From the cell containing the given text, extract its center point as [x, y] coordinate. 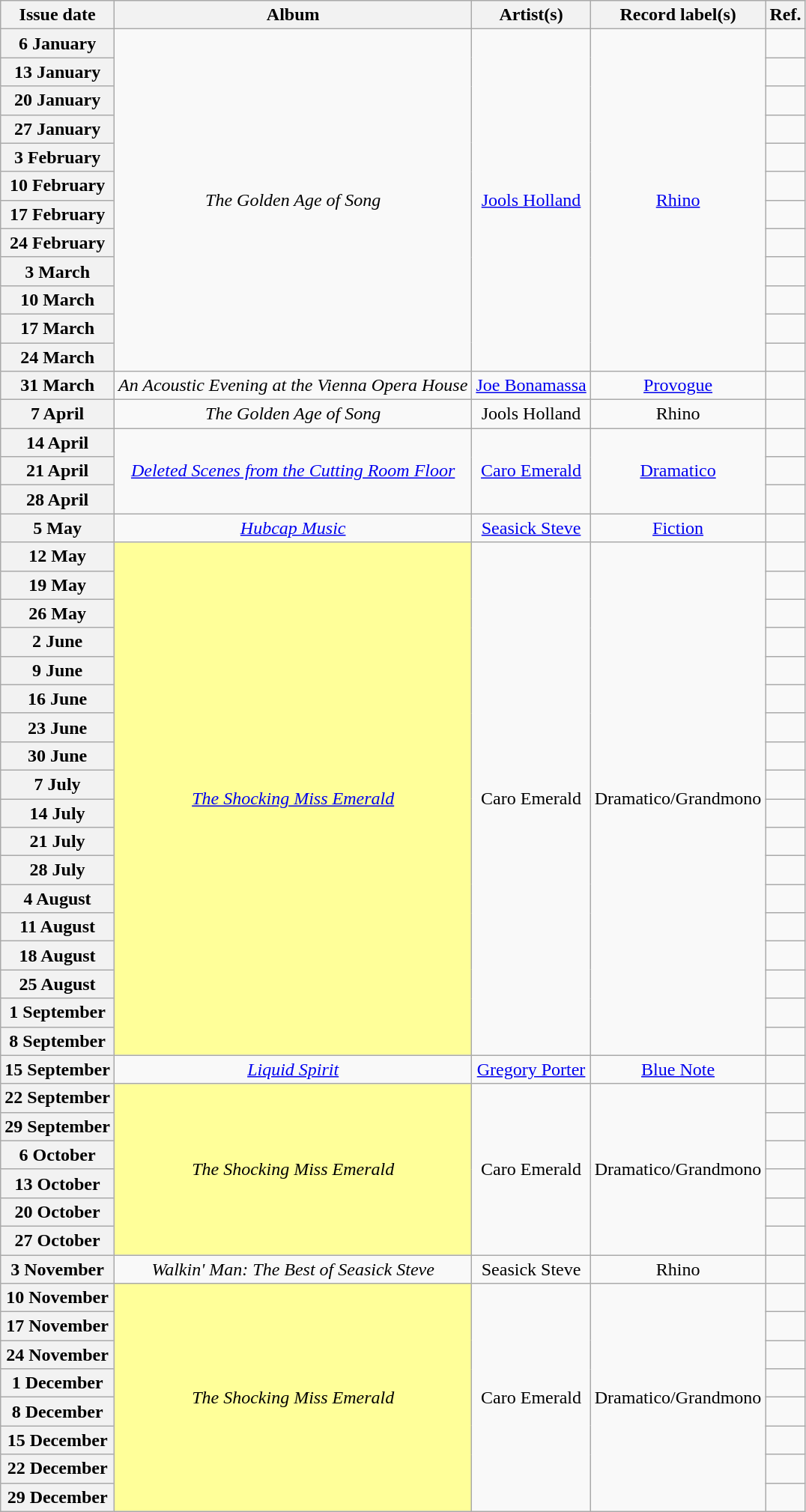
3 February [58, 157]
17 March [58, 328]
22 December [58, 1469]
27 October [58, 1240]
18 August [58, 956]
20 January [58, 100]
25 August [58, 984]
Ref. [785, 15]
6 October [58, 1155]
Deleted Scenes from the Cutting Room Floor [292, 471]
17 February [58, 214]
29 December [58, 1497]
1 September [58, 1012]
15 September [58, 1069]
5 May [58, 528]
Album [292, 15]
2 June [58, 642]
26 May [58, 613]
24 November [58, 1355]
8 December [58, 1412]
13 January [58, 72]
Walkin' Man: The Best of Seasick Steve [292, 1269]
14 April [58, 443]
Fiction [678, 528]
29 September [58, 1126]
10 March [58, 300]
Dramatico [678, 471]
3 November [58, 1269]
13 October [58, 1183]
24 March [58, 357]
27 January [58, 129]
Issue date [58, 15]
10 February [58, 186]
3 March [58, 271]
An Acoustic Evening at the Vienna Opera House [292, 386]
16 June [58, 699]
28 July [58, 870]
19 May [58, 585]
28 April [58, 500]
14 July [58, 813]
23 June [58, 727]
Hubcap Music [292, 528]
24 February [58, 243]
Blue Note [678, 1069]
15 December [58, 1440]
31 March [58, 386]
1 December [58, 1383]
Record label(s) [678, 15]
Joe Bonamassa [531, 386]
6 January [58, 43]
9 June [58, 670]
21 July [58, 842]
8 September [58, 1041]
20 October [58, 1212]
10 November [58, 1298]
7 July [58, 784]
21 April [58, 471]
12 May [58, 556]
11 August [58, 927]
30 June [58, 756]
Provogue [678, 386]
Artist(s) [531, 15]
22 September [58, 1098]
4 August [58, 899]
Gregory Porter [531, 1069]
7 April [58, 414]
17 November [58, 1326]
Liquid Spirit [292, 1069]
